Search for the cell housing the specified text and yield its (X, Y) center coordinate. 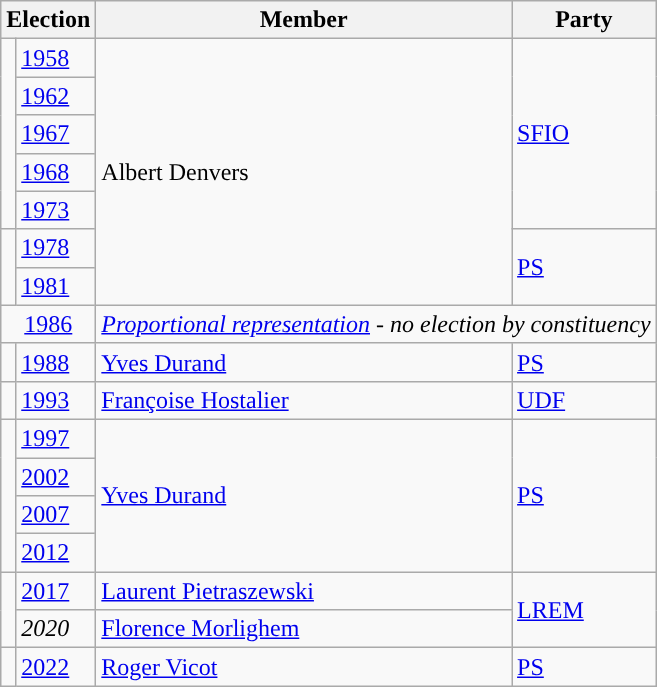
1962 (56, 96)
1967 (56, 134)
1968 (56, 172)
1988 (56, 362)
2007 (56, 515)
2012 (56, 553)
Florence Morlighem (304, 629)
1993 (56, 400)
SFIO (584, 134)
2022 (56, 667)
Election (48, 20)
2002 (56, 477)
UDF (584, 400)
Member (304, 20)
1978 (56, 248)
1981 (56, 286)
Proportional representation - no election by constituency (376, 324)
1997 (56, 438)
1986 (48, 324)
Albert Denvers (304, 172)
LREM (584, 610)
Roger Vicot (304, 667)
1958 (56, 58)
2020 (56, 629)
2017 (56, 591)
1973 (56, 210)
Laurent Pietraszewski (304, 591)
Party (584, 20)
Françoise Hostalier (304, 400)
